Provide the (x, y) coordinate of the cell's center where the given text is located.  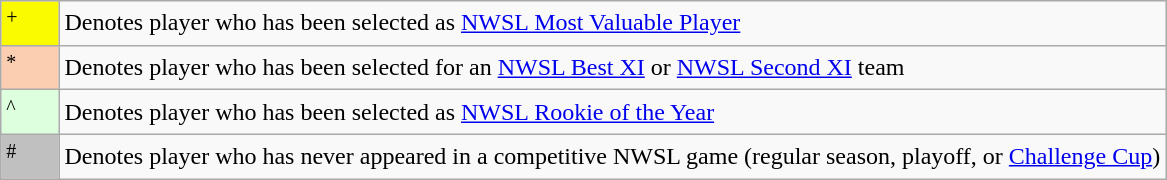
^ (30, 112)
Denotes player who has been selected as NWSL Rookie of the Year (612, 112)
Denotes player who has never appeared in a competitive NWSL game (regular season, playoff, or Challenge Cup) (612, 156)
+ (30, 24)
Denotes player who has been selected for an NWSL Best XI or NWSL Second XI team (612, 68)
Denotes player who has been selected as NWSL Most Valuable Player (612, 24)
* (30, 68)
# (30, 156)
